Locate the cell with the specified text and output its (x, y) center coordinate. 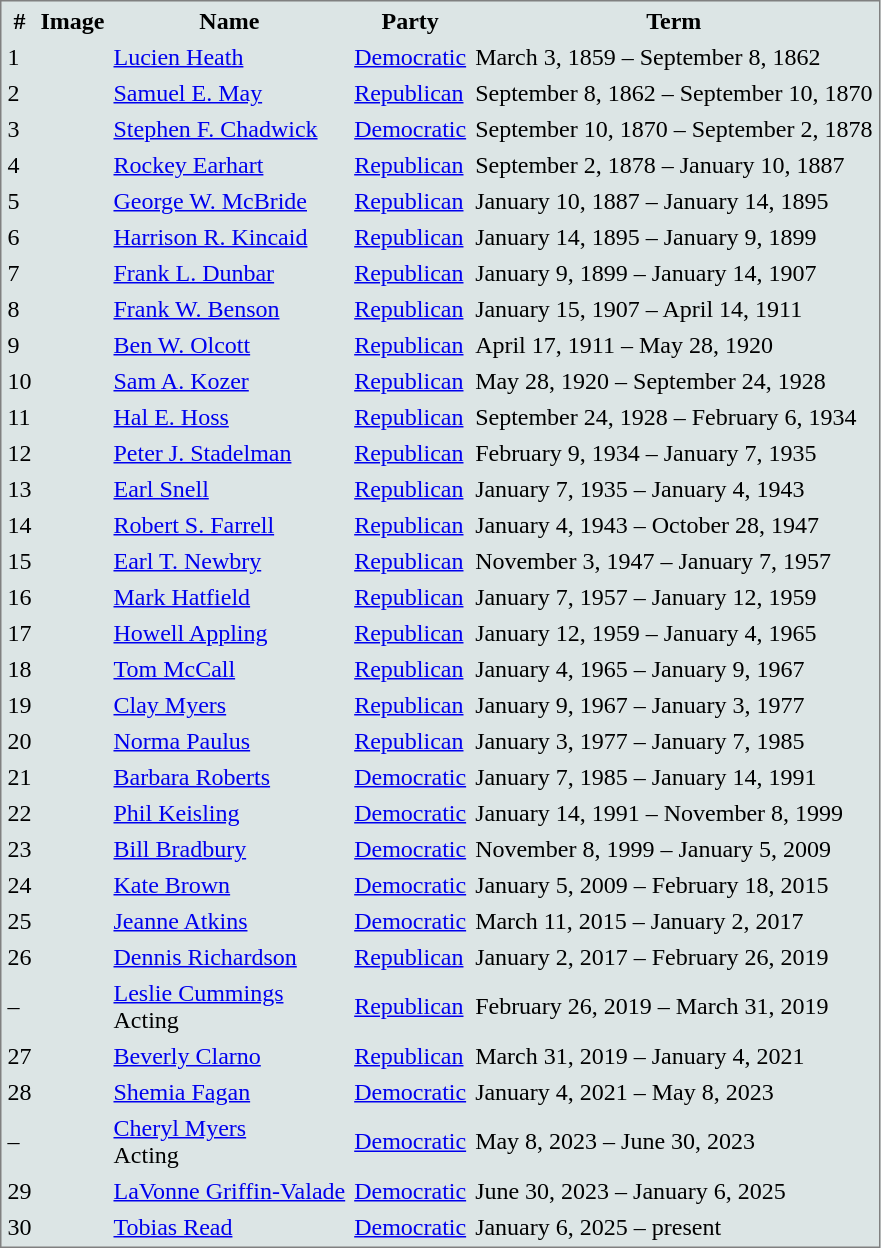
January 9, 1967 – January 3, 1977 (674, 704)
January 12, 1959 – January 4, 1965 (674, 632)
January 2, 2017 – February 26, 2019 (674, 956)
25 (19, 920)
November 3, 1947 – January 7, 1957 (674, 560)
Tom McCall (229, 668)
Name (229, 20)
13 (19, 488)
2 (19, 92)
January 10, 1887 – January 14, 1895 (674, 200)
Frank L. Dunbar (229, 272)
12 (19, 452)
23 (19, 848)
February 26, 2019 – March 31, 2019 (674, 1006)
16 (19, 596)
Leslie CummingsActing (229, 1006)
22 (19, 812)
15 (19, 560)
Phil Keisling (229, 812)
March 11, 2015 – January 2, 2017 (674, 920)
May 28, 1920 – September 24, 1928 (674, 380)
April 17, 1911 – May 28, 1920 (674, 344)
Rockey Earhart (229, 164)
January 14, 1895 – January 9, 1899 (674, 236)
Kate Brown (229, 884)
January 7, 1957 – January 12, 1959 (674, 596)
LaVonne Griffin-Valade (229, 1190)
February 9, 1934 – January 7, 1935 (674, 452)
Robert S. Farrell (229, 524)
8 (19, 308)
3 (19, 128)
24 (19, 884)
March 31, 2019 – January 4, 2021 (674, 1056)
January 7, 1935 – January 4, 1943 (674, 488)
Ben W. Olcott (229, 344)
Party (410, 20)
# (19, 20)
10 (19, 380)
Frank W. Benson (229, 308)
14 (19, 524)
Beverly Clarno (229, 1056)
January 6, 2025 – present (674, 1226)
Earl Snell (229, 488)
11 (19, 416)
January 14, 1991 – November 8, 1999 (674, 812)
Earl T. Newbry (229, 560)
Stephen F. Chadwick (229, 128)
Hal E. Hoss (229, 416)
Jeanne Atkins (229, 920)
4 (19, 164)
January 9, 1899 – January 14, 1907 (674, 272)
28 (19, 1092)
Norma Paulus (229, 740)
19 (19, 704)
Dennis Richardson (229, 956)
Harrison R. Kincaid (229, 236)
September 24, 1928 – February 6, 1934 (674, 416)
June 30, 2023 – January 6, 2025 (674, 1190)
6 (19, 236)
Howell Appling (229, 632)
Samuel E. May (229, 92)
January 4, 1965 – January 9, 1967 (674, 668)
September 10, 1870 – September 2, 1878 (674, 128)
January 7, 1985 – January 14, 1991 (674, 776)
Bill Bradbury (229, 848)
Shemia Fagan (229, 1092)
21 (19, 776)
17 (19, 632)
Image (73, 20)
January 4, 1943 – October 28, 1947 (674, 524)
Barbara Roberts (229, 776)
29 (19, 1190)
26 (19, 956)
Sam A. Kozer (229, 380)
27 (19, 1056)
November 8, 1999 – January 5, 2009 (674, 848)
September 2, 1878 – January 10, 1887 (674, 164)
March 3, 1859 – September 8, 1862 (674, 56)
5 (19, 200)
George W. McBride (229, 200)
Clay Myers (229, 704)
Lucien Heath (229, 56)
September 8, 1862 – September 10, 1870 (674, 92)
9 (19, 344)
Mark Hatfield (229, 596)
January 5, 2009 – February 18, 2015 (674, 884)
20 (19, 740)
18 (19, 668)
January 3, 1977 – January 7, 1985 (674, 740)
May 8, 2023 – June 30, 2023 (674, 1142)
Tobias Read (229, 1226)
Cheryl MyersActing (229, 1142)
1 (19, 56)
30 (19, 1226)
7 (19, 272)
January 15, 1907 – April 14, 1911 (674, 308)
Peter J. Stadelman (229, 452)
January 4, 2021 – May 8, 2023 (674, 1092)
Term (674, 20)
